Identify which cell holds the provided text, then report its [X, Y] central coordinate. 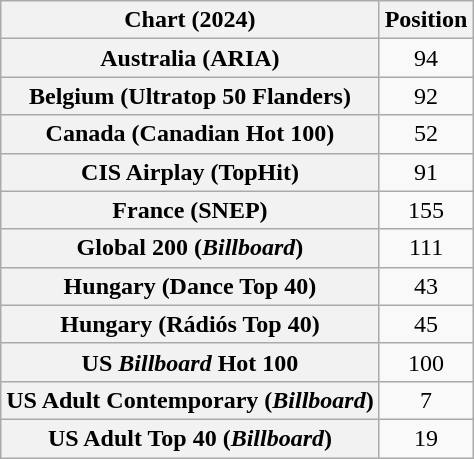
US Adult Contemporary (Billboard) [190, 400]
Position [426, 20]
52 [426, 134]
Chart (2024) [190, 20]
100 [426, 362]
Hungary (Rádiós Top 40) [190, 324]
92 [426, 96]
43 [426, 286]
France (SNEP) [190, 210]
19 [426, 438]
Hungary (Dance Top 40) [190, 286]
94 [426, 58]
Global 200 (Billboard) [190, 248]
91 [426, 172]
Belgium (Ultratop 50 Flanders) [190, 96]
7 [426, 400]
155 [426, 210]
111 [426, 248]
45 [426, 324]
Canada (Canadian Hot 100) [190, 134]
CIS Airplay (TopHit) [190, 172]
US Billboard Hot 100 [190, 362]
Australia (ARIA) [190, 58]
US Adult Top 40 (Billboard) [190, 438]
